Scan for the cell matching the given text and deliver its [x, y] coordinate at center. 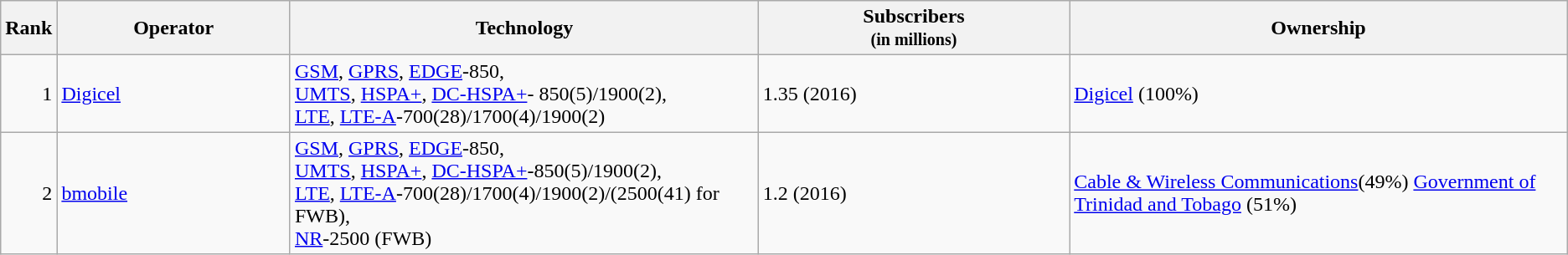
Digicel [174, 94]
Subscribers(in millions) [913, 28]
Cable & Wireless Communications(49%) Government of Trinidad and Tobago (51%) [1318, 193]
Operator [174, 28]
GSM, GPRS, EDGE-850,UMTS, HSPA+, DC-HSPA+-850(5)/1900(2), LTE, LTE-A-700(28)/1700(4)/1900(2)/(2500(41) for FWB), NR-2500 (FWB) [524, 193]
1.2 (2016) [913, 193]
Ownership [1318, 28]
1 [28, 94]
Technology [524, 28]
GSM, GPRS, EDGE-850, UMTS, HSPA+, DC-HSPA+- 850(5)/1900(2), LTE, LTE-A-700(28)/1700(4)/1900(2) [524, 94]
Rank [28, 28]
Digicel (100%) [1318, 94]
bmobile [174, 193]
2 [28, 193]
1.35 (2016) [913, 94]
